Scan for the cell matching the given text and deliver its (X, Y) coordinate at center. 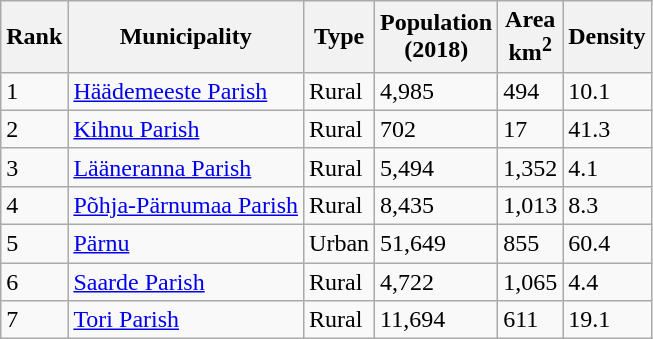
1,013 (530, 205)
4 (34, 205)
Tori Parish (186, 320)
1 (34, 91)
2 (34, 129)
7 (34, 320)
8.3 (607, 205)
Density (607, 37)
51,649 (436, 244)
4,985 (436, 91)
60.4 (607, 244)
Urban (340, 244)
Häädemeeste Parish (186, 91)
5,494 (436, 167)
11,694 (436, 320)
Municipality (186, 37)
494 (530, 91)
855 (530, 244)
17 (530, 129)
4.4 (607, 282)
702 (436, 129)
3 (34, 167)
611 (530, 320)
Kihnu Parish (186, 129)
19.1 (607, 320)
Rank (34, 37)
10.1 (607, 91)
4,722 (436, 282)
Saarde Parish (186, 282)
Areakm2 (530, 37)
41.3 (607, 129)
1,065 (530, 282)
4.1 (607, 167)
8,435 (436, 205)
1,352 (530, 167)
Type (340, 37)
Pärnu (186, 244)
5 (34, 244)
Lääneranna Parish (186, 167)
Population(2018) (436, 37)
Põhja-Pärnumaa Parish (186, 205)
6 (34, 282)
